Locate the cell with the specified text and output its [X, Y] center coordinate. 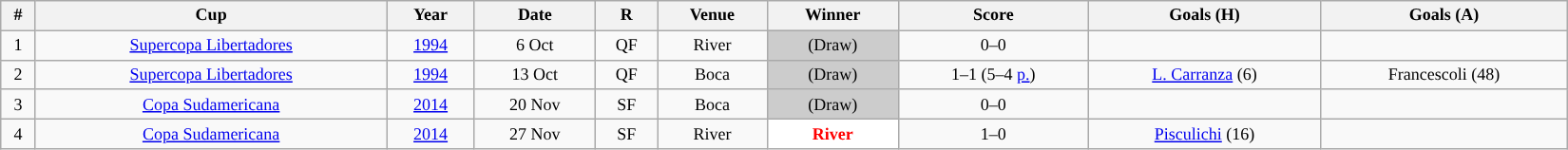
Date [535, 15]
# [18, 15]
Venue [713, 15]
Score [993, 15]
3 [18, 104]
27 Nov [535, 133]
Francescoli (48) [1444, 74]
R [627, 15]
13 Oct [535, 74]
L. Carranza (6) [1205, 74]
Winner [832, 15]
Cup [211, 15]
20 Nov [535, 104]
4 [18, 133]
Goals (A) [1444, 15]
Year [430, 15]
1–0 [993, 133]
1 [18, 46]
Goals (H) [1205, 15]
Pisculichi (16) [1205, 133]
2 [18, 74]
1–1 (5–4 p.) [993, 74]
6 Oct [535, 46]
